Locate the cell with the specified text and output its (X, Y) center coordinate. 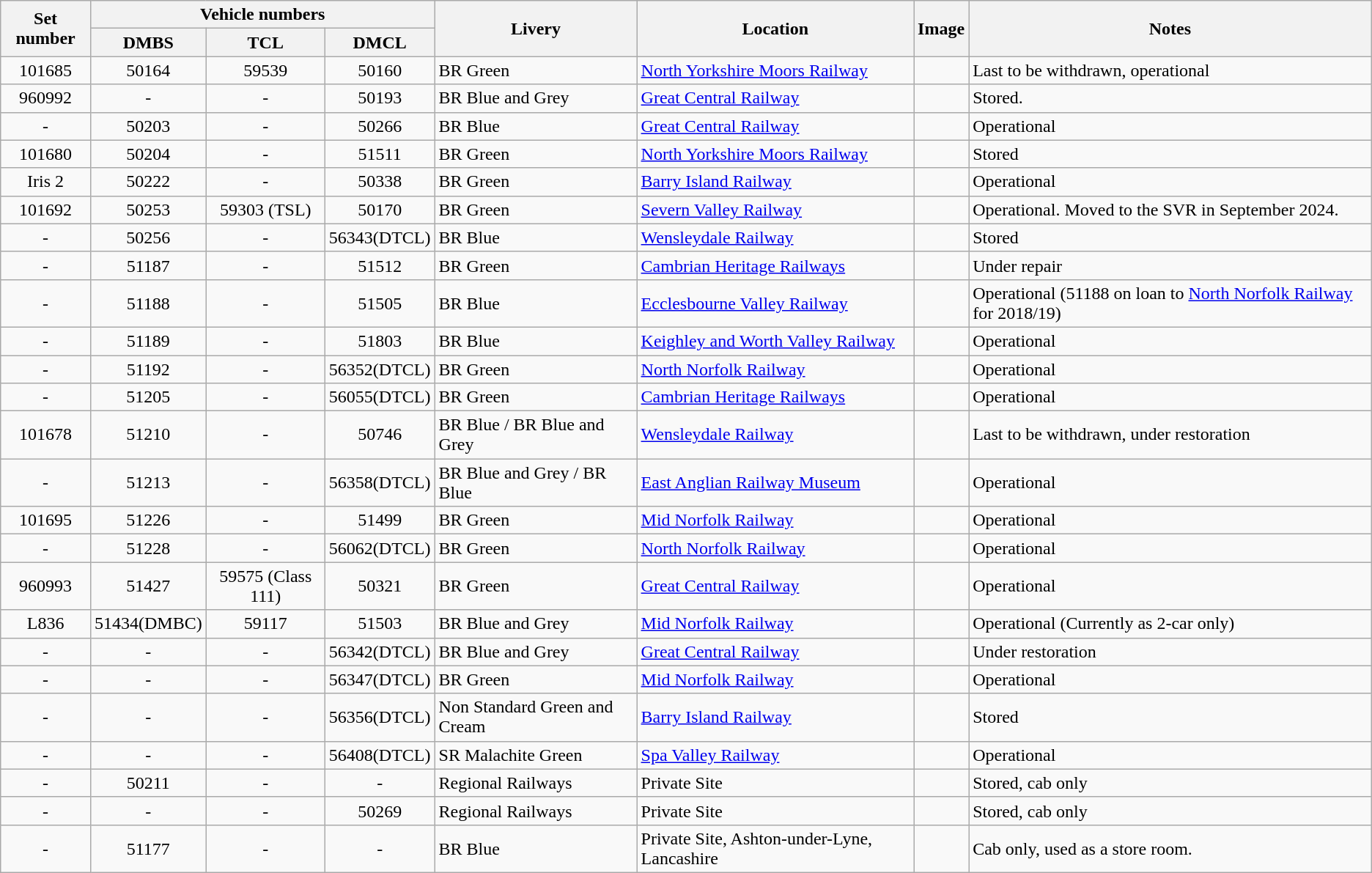
50256 (148, 237)
50338 (380, 182)
Image (941, 29)
50160 (380, 70)
SR Malachite Green (536, 755)
50204 (148, 154)
Vehicle numbers (262, 15)
51205 (148, 397)
Ecclesbourne Valley Railway (775, 303)
Operational. Moved to the SVR in September 2024. (1170, 210)
50164 (148, 70)
51228 (148, 548)
56342(DTCL) (380, 652)
50170 (380, 210)
59575 (Class 111) (265, 586)
101685 (45, 70)
51187 (148, 265)
Last to be withdrawn, under restoration (1170, 435)
DMCL (380, 43)
Livery (536, 29)
50269 (380, 811)
51505 (380, 303)
Location (775, 29)
50211 (148, 783)
TCL (265, 43)
BR Blue / BR Blue and Grey (536, 435)
Last to be withdrawn, operational (1170, 70)
50746 (380, 435)
51503 (380, 624)
50222 (148, 182)
BR Blue and Grey / BR Blue (536, 482)
56408(DTCL) (380, 755)
Operational (51188 on loan to North Norfolk Railway for 2018/19) (1170, 303)
Spa Valley Railway (775, 755)
56358(DTCL) (380, 482)
101695 (45, 520)
Severn Valley Railway (775, 210)
51803 (380, 341)
50321 (380, 586)
59539 (265, 70)
59303 (TSL) (265, 210)
Operational (Currently as 2-car only) (1170, 624)
51511 (380, 154)
56356(DTCL) (380, 717)
56055(DTCL) (380, 397)
Private Site, Ashton-under-Lyne, Lancashire (775, 849)
51177 (148, 849)
50253 (148, 210)
Notes (1170, 29)
56343(DTCL) (380, 237)
Iris 2 (45, 182)
DMBS (148, 43)
51434(DMBC) (148, 624)
L836 (45, 624)
51427 (148, 586)
Keighley and Worth Valley Railway (775, 341)
101678 (45, 435)
51189 (148, 341)
51499 (380, 520)
50193 (380, 98)
East Anglian Railway Museum (775, 482)
51210 (148, 435)
960992 (45, 98)
960993 (45, 586)
Cab only, used as a store room. (1170, 849)
51226 (148, 520)
50266 (380, 126)
56352(DTCL) (380, 369)
51188 (148, 303)
Stored. (1170, 98)
Under restoration (1170, 652)
56062(DTCL) (380, 548)
Non Standard Green and Cream (536, 717)
Set number (45, 29)
51213 (148, 482)
51192 (148, 369)
Under repair (1170, 265)
59117 (265, 624)
50203 (148, 126)
101692 (45, 210)
51512 (380, 265)
101680 (45, 154)
56347(DTCL) (380, 679)
